Return the (X, Y) coordinate for the center point of the cell that contains the specified text.  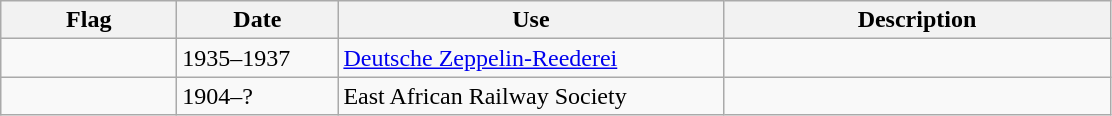
1935–1937 (258, 58)
East African Railway Society (531, 96)
Flag (89, 20)
Deutsche Zeppelin-Reederei (531, 58)
1904–? (258, 96)
Description (917, 20)
Date (258, 20)
Use (531, 20)
